Search for the cell housing the specified text and yield its [X, Y] center coordinate. 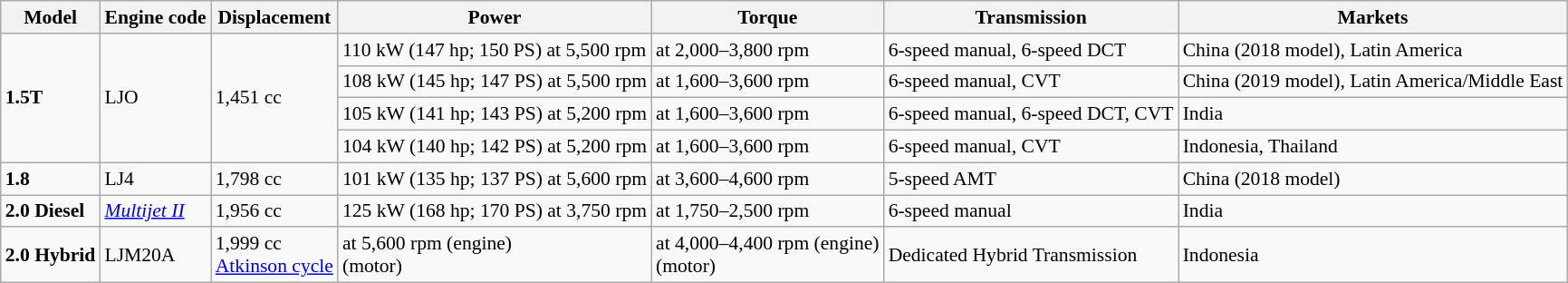
LJO [155, 98]
1,956 cc [274, 211]
1,798 cc [274, 179]
Transmission [1031, 17]
Displacement [274, 17]
108 kW (145 hp; 147 PS) at 5,500 rpm [495, 82]
China (2018 model) [1373, 179]
at 5,600 rpm (engine) (motor) [495, 256]
at 3,600–4,600 rpm [768, 179]
LJM20A [155, 256]
110 kW (147 hp; 150 PS) at 5,500 rpm [495, 50]
LJ4 [155, 179]
Model [51, 17]
1,999 ccAtkinson cycle [274, 256]
104 kW (140 hp; 142 PS) at 5,200 rpm [495, 147]
at 4,000–4,400 rpm (engine) (motor) [768, 256]
6-speed manual [1031, 211]
2.0 Diesel [51, 211]
Multijet II [155, 211]
Markets [1373, 17]
105 kW (141 hp; 143 PS) at 5,200 rpm [495, 114]
Torque [768, 17]
1,451 cc [274, 98]
5-speed AMT [1031, 179]
Engine code [155, 17]
China (2018 model), Latin America [1373, 50]
China (2019 model), Latin America/Middle East [1373, 82]
at 1,750–2,500 rpm [768, 211]
Indonesia [1373, 256]
at 2,000–3,800 rpm [768, 50]
1.5T [51, 98]
Dedicated Hybrid Transmission [1031, 256]
Indonesia, Thailand [1373, 147]
101 kW (135 hp; 137 PS) at 5,600 rpm [495, 179]
Power [495, 17]
125 kW (168 hp; 170 PS) at 3,750 rpm [495, 211]
1.8 [51, 179]
2.0 Hybrid [51, 256]
6-speed manual, 6-speed DCT [1031, 50]
6-speed manual, 6-speed DCT, CVT [1031, 114]
